Identify which cell holds the provided text, then report its [X, Y] central coordinate. 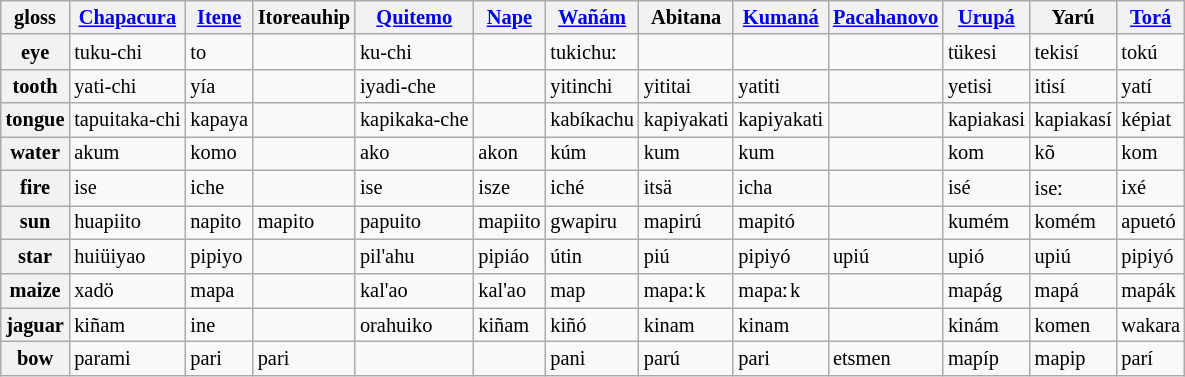
tongue [36, 120]
huiüiyao [127, 256]
ako [414, 153]
tekisí [1074, 52]
orahuiko [414, 325]
kapaya [218, 120]
kapikaka-che [414, 120]
ixé [1150, 188]
xadö [127, 290]
to [218, 52]
icha [780, 188]
iche [218, 188]
akon [509, 153]
mapito [304, 222]
ku-chi [414, 52]
yatiti [780, 86]
Kumaná [780, 17]
kúm [592, 153]
papuito [414, 222]
map [592, 290]
ine [218, 325]
tapuitaka-chi [127, 120]
kinám [986, 325]
star [36, 256]
sun [36, 222]
itisí [1074, 86]
maize [36, 290]
Nape [509, 17]
komen [1074, 325]
tuku-chi [127, 52]
pil'ahu [414, 256]
bow [36, 358]
yía [218, 86]
mapág [986, 290]
tukichuː [592, 52]
Urupá [986, 17]
pipiyo [218, 256]
yititai [686, 86]
Quitemo [414, 17]
piú [686, 256]
gloss [36, 17]
yetisi [986, 86]
mapák [1150, 290]
Chapacura [127, 17]
itsä [686, 188]
tokú [1150, 52]
tükesi [986, 52]
parú [686, 358]
water [36, 153]
mapirú [686, 222]
Torá [1150, 17]
képiat [1150, 120]
pani [592, 358]
iseː [1074, 188]
mapíp [986, 358]
Abitana [686, 17]
yatí [1150, 86]
etsmen [886, 358]
eye [36, 52]
akum [127, 153]
fire [36, 188]
mapitó [780, 222]
parí [1150, 358]
útin [592, 256]
kõ [1074, 153]
kapiakasi [986, 120]
kumém [986, 222]
wakara [1150, 325]
Itene [218, 17]
isé [986, 188]
komo [218, 153]
kiñó [592, 325]
iyadi-che [414, 86]
gwapiru [592, 222]
komém [1074, 222]
mapa [218, 290]
Wañám [592, 17]
yati-chi [127, 86]
Yarú [1074, 17]
jaguar [36, 325]
yitinchi [592, 86]
apuetó [1150, 222]
kapiakasí [1074, 120]
tooth [36, 86]
mapiito [509, 222]
upió [986, 256]
iché [592, 188]
mapá [1074, 290]
mapip [1074, 358]
isze [509, 188]
huapiito [127, 222]
kabíkachu [592, 120]
Pacahanovo [886, 17]
pipiáo [509, 256]
Itoreauhip [304, 17]
parami [127, 358]
napito [218, 222]
